Extract the [x, y] coordinate from the center of the cell holding the provided text.  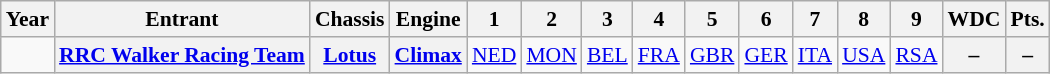
Pts. [1027, 19]
1 [494, 19]
RRC Walker Racing Team [182, 55]
4 [659, 19]
9 [916, 19]
Entrant [182, 19]
GER [766, 55]
ITA [815, 55]
3 [608, 19]
7 [815, 19]
RSA [916, 55]
Lotus [350, 55]
8 [864, 19]
Climax [428, 55]
GBR [712, 55]
Chassis [350, 19]
BEL [608, 55]
6 [766, 19]
NED [494, 55]
Engine [428, 19]
Year [28, 19]
USA [864, 55]
FRA [659, 55]
MON [552, 55]
WDC [974, 19]
5 [712, 19]
2 [552, 19]
